Return the [x, y] coordinate for the center point of the cell that contains the specified text.  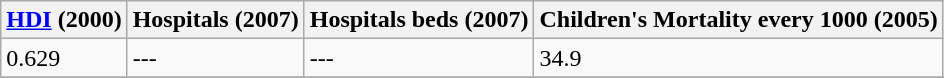
Hospitals beds (2007) [419, 20]
HDI (2000) [64, 20]
0.629 [64, 58]
34.9 [738, 58]
Children's Mortality every 1000 (2005) [738, 20]
Hospitals (2007) [216, 20]
